Identify which cell holds the provided text, then report its [x, y] central coordinate. 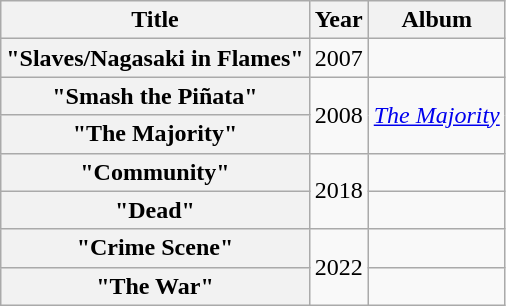
Title [155, 20]
"Smash the Piñata" [155, 96]
"Community" [155, 172]
Album [436, 20]
"The War" [155, 286]
2007 [338, 58]
The Majority [436, 115]
2008 [338, 115]
"Crime Scene" [155, 248]
"The Majority" [155, 134]
"Slaves/Nagasaki in Flames" [155, 58]
"Dead" [155, 210]
2022 [338, 267]
Year [338, 20]
2018 [338, 191]
